Provide the (x, y) coordinate of the cell's center where the given text is located.  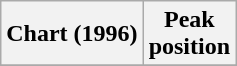
Chart (1996) (72, 34)
Peakposition (189, 34)
